Pinpoint the cell where the given text exists, returning its [x, y] midpoint coordinate. 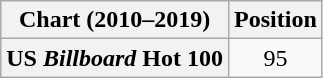
US Billboard Hot 100 [115, 58]
95 [276, 58]
Position [276, 20]
Chart (2010–2019) [115, 20]
